Return the [X, Y] coordinate for the center point of the cell that contains the specified text.  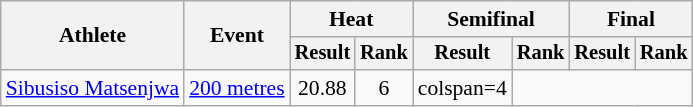
colspan=4 [462, 88]
6 [384, 88]
20.88 [323, 88]
Semifinal [492, 19]
Event [236, 36]
Sibusiso Matsenjwa [92, 88]
Final [630, 19]
Heat [352, 19]
Athlete [92, 36]
200 metres [236, 88]
